Extract the [x, y] coordinate from the center of the cell holding the provided text.  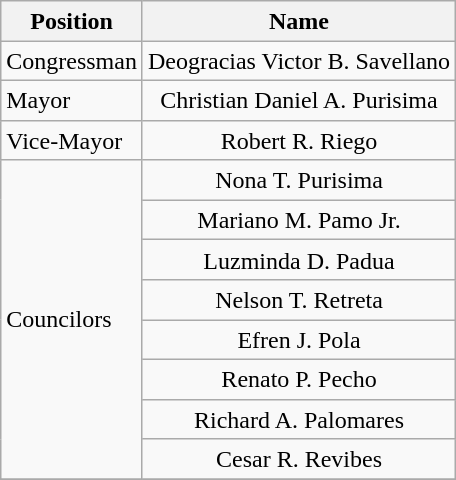
Mayor [72, 100]
Renato P. Pecho [298, 379]
Robert R. Riego [298, 140]
Luzminda D. Padua [298, 260]
Vice-Mayor [72, 140]
Nona T. Purisima [298, 180]
Name [298, 21]
Mariano M. Pamo Jr. [298, 220]
Congressman [72, 61]
Councilors [72, 320]
Richard A. Palomares [298, 419]
Nelson T. Retreta [298, 300]
Position [72, 21]
Cesar R. Revibes [298, 459]
Deogracias Victor B. Savellano [298, 61]
Efren J. Pola [298, 340]
Christian Daniel A. Purisima [298, 100]
